Locate the cell with the specified text and output its [X, Y] center coordinate. 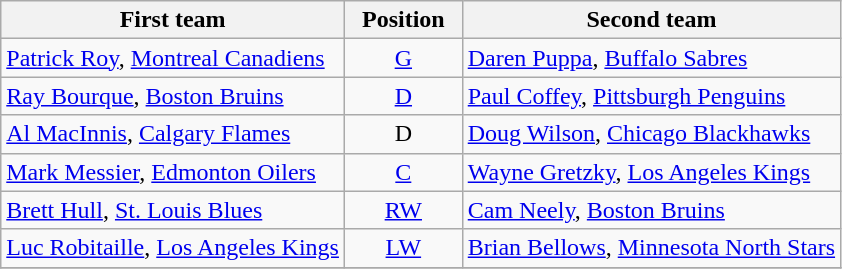
Daren Puppa, Buffalo Sabres [651, 58]
Second team [651, 20]
Brian Bellows, Minnesota North Stars [651, 248]
Paul Coffey, Pittsburgh Penguins [651, 96]
LW [403, 248]
Wayne Gretzky, Los Angeles Kings [651, 172]
C [403, 172]
Brett Hull, St. Louis Blues [173, 210]
Position [403, 20]
Al MacInnis, Calgary Flames [173, 134]
G [403, 58]
Ray Bourque, Boston Bruins [173, 96]
Luc Robitaille, Los Angeles Kings [173, 248]
Cam Neely, Boston Bruins [651, 210]
RW [403, 210]
Mark Messier, Edmonton Oilers [173, 172]
Patrick Roy, Montreal Canadiens [173, 58]
Doug Wilson, Chicago Blackhawks [651, 134]
First team [173, 20]
